Return the (x, y) coordinate for the center point of the cell that contains the specified text.  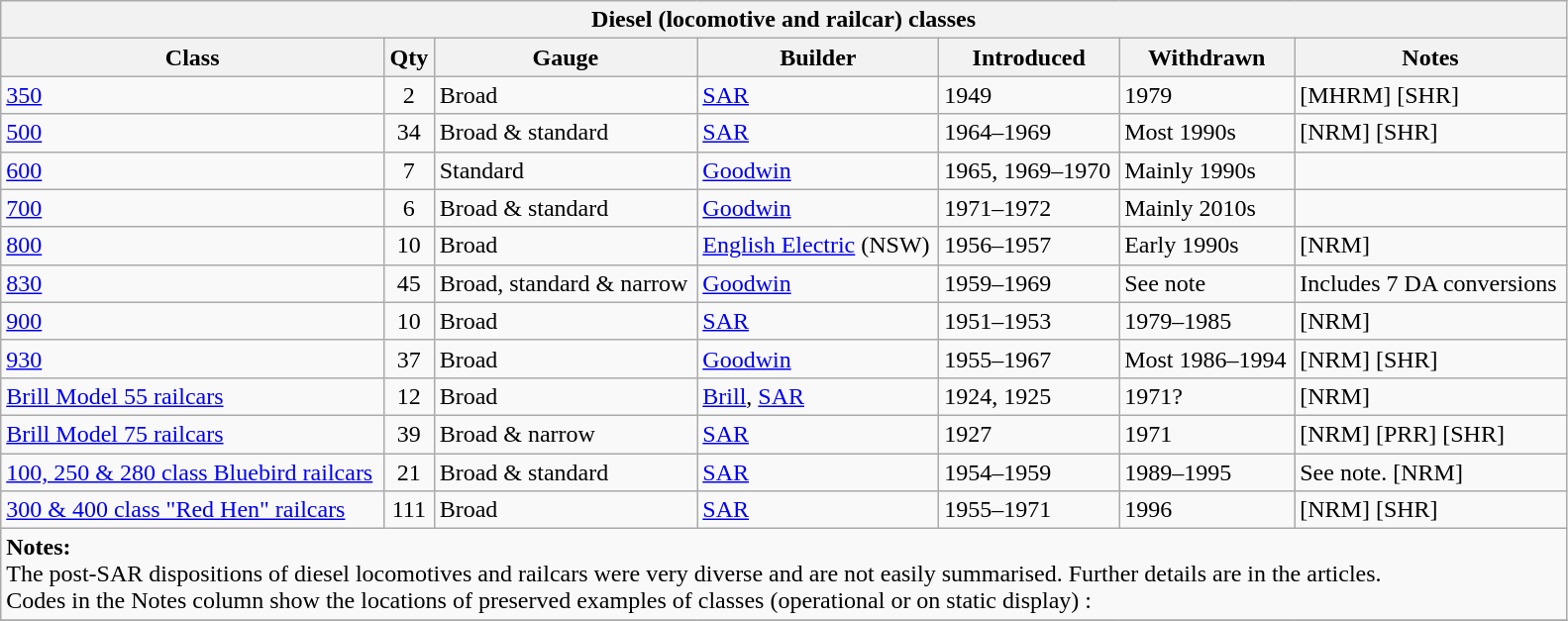
Broad & narrow (566, 434)
300 & 400 class "Red Hen" railcars (192, 510)
1954–1959 (1029, 472)
800 (192, 246)
Mainly 2010s (1206, 208)
Mainly 1990s (1206, 170)
1971? (1206, 396)
Standard (566, 170)
Qty (409, 57)
500 (192, 133)
2 (409, 95)
37 (409, 359)
39 (409, 434)
350 (192, 95)
See note. [NRM] (1430, 472)
Class (192, 57)
1989–1995 (1206, 472)
1959–1969 (1029, 283)
Brill Model 55 railcars (192, 396)
34 (409, 133)
600 (192, 170)
7 (409, 170)
1979–1985 (1206, 321)
Builder (818, 57)
900 (192, 321)
1951–1953 (1029, 321)
12 (409, 396)
Broad, standard & narrow (566, 283)
1979 (1206, 95)
45 (409, 283)
1956–1957 (1029, 246)
1964–1969 (1029, 133)
1949 (1029, 95)
Notes (1430, 57)
700 (192, 208)
[MHRM] [SHR] (1430, 95)
1971–1972 (1029, 208)
Gauge (566, 57)
Introduced (1029, 57)
See note (1206, 283)
100, 250 & 280 class Bluebird railcars (192, 472)
1924, 1925 (1029, 396)
1971 (1206, 434)
[NRM] [PRR] [SHR] (1430, 434)
Early 1990s (1206, 246)
111 (409, 510)
1955–1967 (1029, 359)
English Electric (NSW) (818, 246)
Most 1986–1994 (1206, 359)
Brill Model 75 railcars (192, 434)
Includes 7 DA conversions (1430, 283)
1996 (1206, 510)
6 (409, 208)
Brill, SAR (818, 396)
Diesel (locomotive and railcar) classes (784, 20)
Most 1990s (1206, 133)
21 (409, 472)
Withdrawn (1206, 57)
830 (192, 283)
1955–1971 (1029, 510)
1927 (1029, 434)
930 (192, 359)
1965, 1969–1970 (1029, 170)
